Pinpoint the cell where the given text exists, returning its [X, Y] midpoint coordinate. 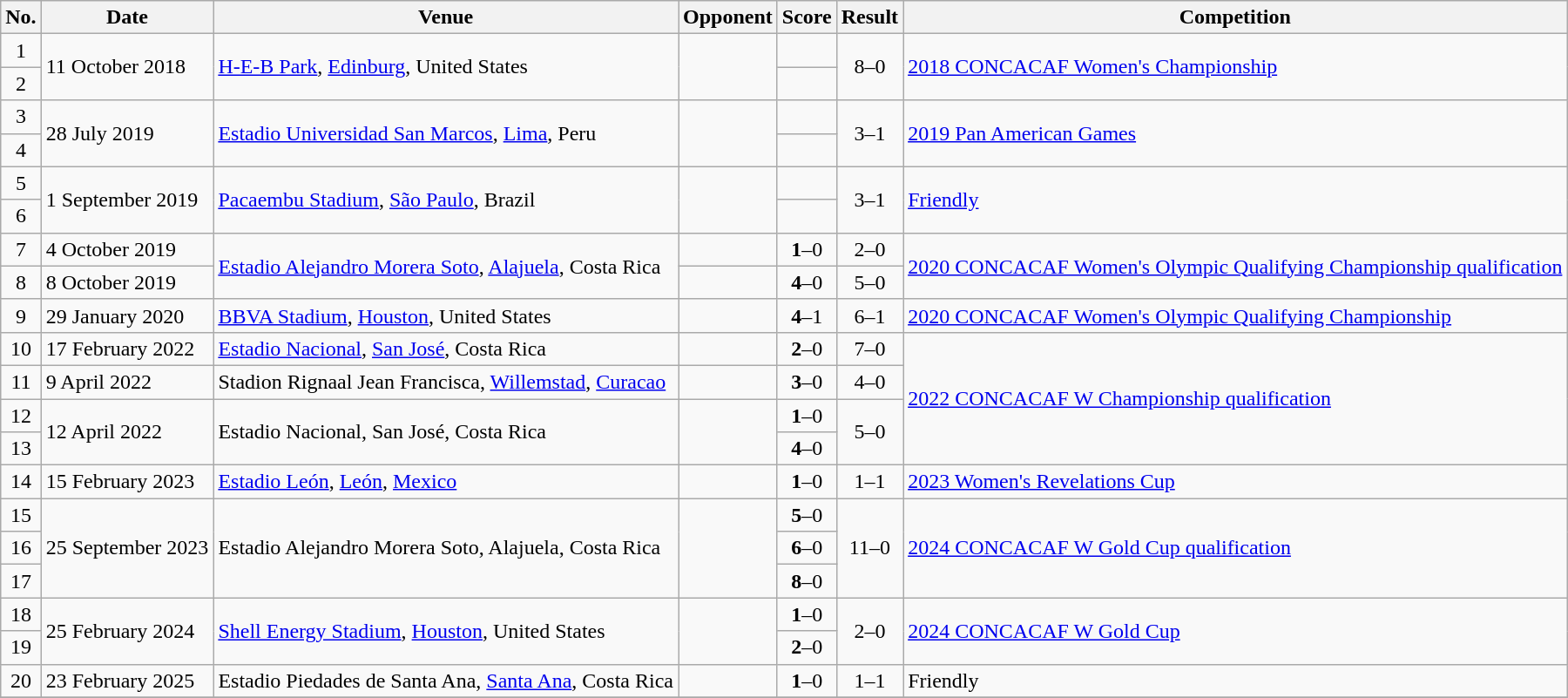
BBVA Stadium, Houston, United States [446, 315]
17 February 2022 [127, 349]
15 February 2023 [127, 482]
Score [807, 17]
10 [21, 349]
2024 CONCACAF W Gold Cup qualification [1235, 548]
2022 CONCACAF W Championship qualification [1235, 398]
4 [21, 150]
25 February 2024 [127, 631]
25 September 2023 [127, 548]
Pacaembu Stadium, São Paulo, Brazil [446, 200]
13 [21, 449]
19 [21, 647]
7 [21, 249]
9 April 2022 [127, 382]
11 October 2018 [127, 67]
16 [21, 548]
Result [869, 17]
2024 CONCACAF W Gold Cup [1235, 631]
3 [21, 117]
2023 Women's Revelations Cup [1235, 482]
Stadion Rignaal Jean Francisca, Willemstad, Curacao [446, 382]
8 [21, 282]
3–0 [807, 382]
7–0 [869, 349]
12 April 2022 [127, 432]
1 [21, 51]
2020 CONCACAF Women's Olympic Qualifying Championship [1235, 315]
Shell Energy Stadium, Houston, United States [446, 631]
23 February 2025 [127, 681]
2 [21, 84]
18 [21, 614]
Estadio Piedades de Santa Ana, Santa Ana, Costa Rica [446, 681]
6–1 [869, 315]
20 [21, 681]
14 [21, 482]
Opponent [727, 17]
Venue [446, 17]
2020 CONCACAF Women's Olympic Qualifying Championship qualification [1235, 266]
H-E-B Park, Edinburg, United States [446, 67]
No. [21, 17]
9 [21, 315]
Date [127, 17]
28 July 2019 [127, 133]
4–1 [807, 315]
11 [21, 382]
Estadio Universidad San Marcos, Lima, Peru [446, 133]
6–0 [807, 548]
6 [21, 216]
2018 CONCACAF Women's Championship [1235, 67]
17 [21, 581]
2019 Pan American Games [1235, 133]
1 September 2019 [127, 200]
11–0 [869, 548]
4 October 2019 [127, 249]
Estadio León, León, Mexico [446, 482]
5 [21, 183]
29 January 2020 [127, 315]
15 [21, 515]
Competition [1235, 17]
8 October 2019 [127, 282]
12 [21, 416]
